For the text-containing cell, return its midpoint in (x, y) coordinate format. 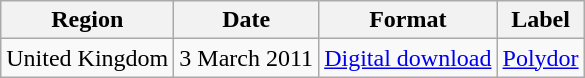
Label (540, 20)
Format (408, 20)
Digital download (408, 58)
Region (88, 20)
Date (246, 20)
3 March 2011 (246, 58)
United Kingdom (88, 58)
Polydor (540, 58)
